Locate the cell with the specified text and output its [x, y] center coordinate. 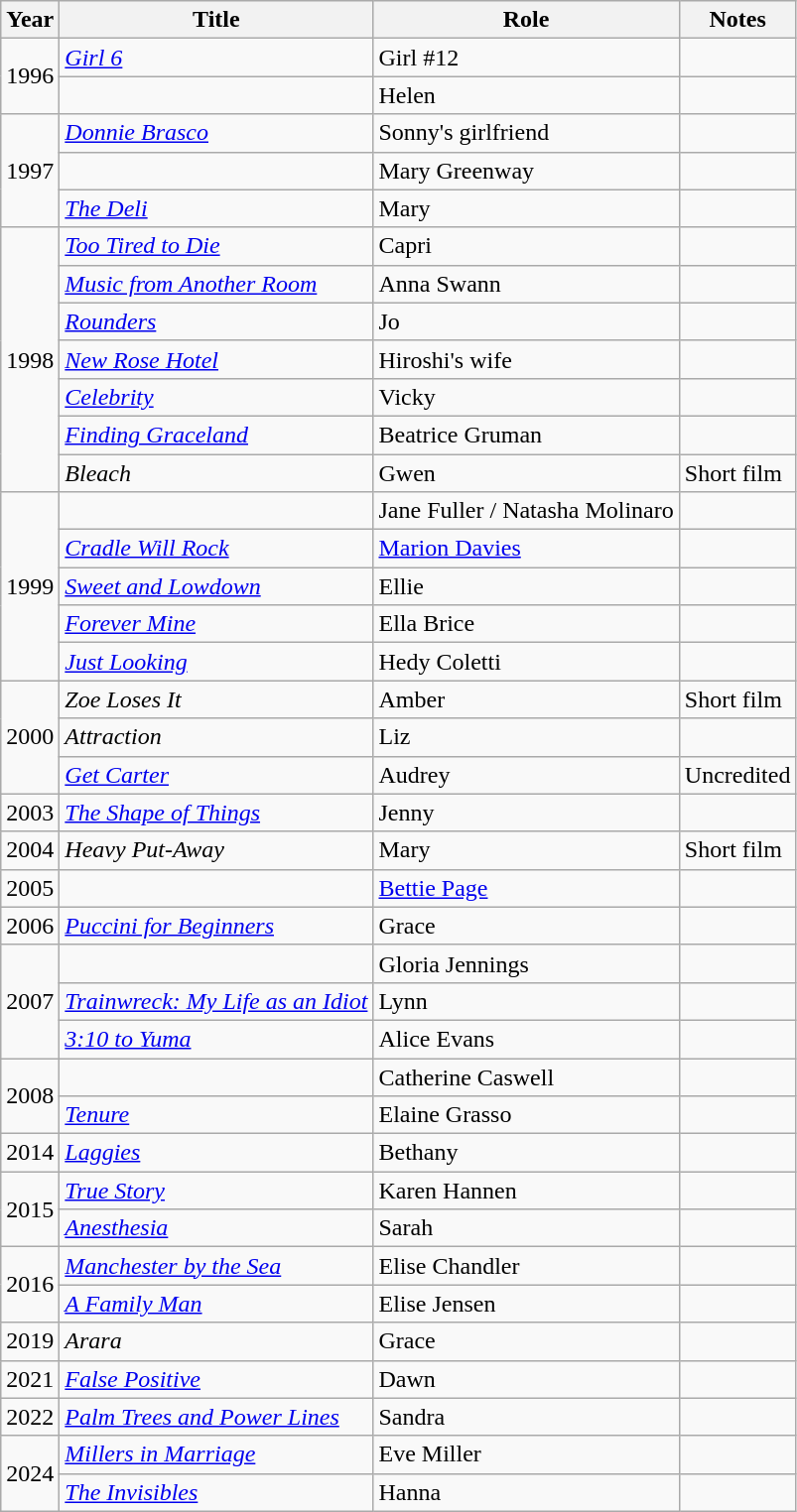
Celebrity [216, 397]
2015 [30, 1209]
2021 [30, 1379]
Sandra [526, 1417]
Too Tired to Die [216, 246]
Finding Graceland [216, 435]
Elise Jensen [526, 1304]
Sarah [526, 1228]
Sonny's girlfriend [526, 133]
Attraction [216, 737]
Tenure [216, 1115]
Cradle Will Rock [216, 549]
Elaine Grasso [526, 1115]
Arara [216, 1341]
2003 [30, 813]
Millers in Marriage [216, 1454]
2014 [30, 1153]
Hanna [526, 1492]
2008 [30, 1095]
1998 [30, 359]
Laggies [216, 1153]
2000 [30, 737]
Title [216, 20]
Amber [526, 699]
Dawn [526, 1379]
Eve Miller [526, 1454]
Capri [526, 246]
Role [526, 20]
Vicky [526, 397]
Beatrice Gruman [526, 435]
Donnie Brasco [216, 133]
2005 [30, 888]
Bettie Page [526, 888]
2007 [30, 1001]
Bleach [216, 473]
Heavy Put-Away [216, 850]
3:10 to Yuma [216, 1039]
2004 [30, 850]
Catherine Caswell [526, 1076]
Get Carter [216, 775]
Liz [526, 737]
2016 [30, 1285]
Gwen [526, 473]
Gloria Jennings [526, 963]
Jane Fuller / Natasha Molinaro [526, 511]
Puccini for Beginners [216, 926]
A Family Man [216, 1304]
Sweet and Lowdown [216, 586]
Audrey [526, 775]
Jo [526, 321]
Mary Greenway [526, 171]
Jenny [526, 813]
Zoe Loses It [216, 699]
Ella Brice [526, 624]
The Shape of Things [216, 813]
Lynn [526, 1001]
Music from Another Room [216, 284]
Anesthesia [216, 1228]
Alice Evans [526, 1039]
2006 [30, 926]
The Invisibles [216, 1492]
Ellie [526, 586]
Marion Davies [526, 549]
Bethany [526, 1153]
Rounders [216, 321]
1997 [30, 171]
New Rose Hotel [216, 359]
Karen Hannen [526, 1191]
1999 [30, 586]
The Deli [216, 208]
Uncredited [737, 775]
Anna Swann [526, 284]
Elise Chandler [526, 1266]
True Story [216, 1191]
Helen [526, 95]
Hiroshi's wife [526, 359]
Hedy Coletti [526, 662]
1996 [30, 76]
2022 [30, 1417]
Manchester by the Sea [216, 1266]
Trainwreck: My Life as an Idiot [216, 1001]
2019 [30, 1341]
Forever Mine [216, 624]
Girl 6 [216, 58]
Notes [737, 20]
Palm Trees and Power Lines [216, 1417]
Just Looking [216, 662]
2024 [30, 1473]
False Positive [216, 1379]
Girl #12 [526, 58]
Year [30, 20]
